Scan for the cell matching the given text and deliver its (x, y) coordinate at center. 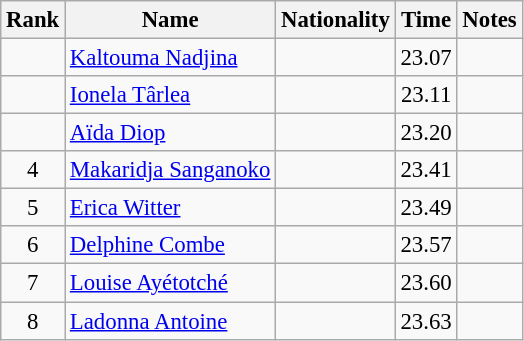
Kaltouma Nadjina (170, 58)
5 (33, 208)
Ionela Târlea (170, 95)
Erica Witter (170, 208)
7 (33, 283)
23.63 (426, 321)
Notes (490, 20)
6 (33, 245)
23.41 (426, 170)
Louise Ayétotché (170, 283)
23.60 (426, 283)
Name (170, 20)
23.20 (426, 133)
Aïda Diop (170, 133)
Delphine Combe (170, 245)
23.07 (426, 58)
8 (33, 321)
Time (426, 20)
23.57 (426, 245)
Nationality (336, 20)
4 (33, 170)
23.11 (426, 95)
Rank (33, 20)
Makaridja Sanganoko (170, 170)
Ladonna Antoine (170, 321)
23.49 (426, 208)
